Output the (X, Y) coordinate of the center of the cell containing the given text.  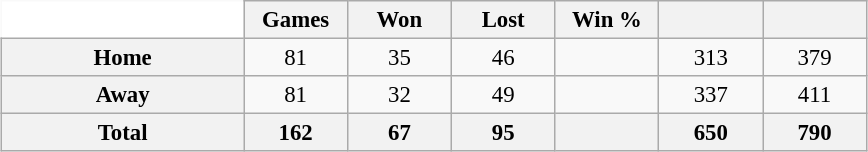
Win % (607, 20)
790 (815, 133)
Lost (503, 20)
379 (815, 57)
337 (711, 95)
67 (399, 133)
Home (123, 57)
650 (711, 133)
46 (503, 57)
49 (503, 95)
Away (123, 95)
32 (399, 95)
Games (296, 20)
35 (399, 57)
Won (399, 20)
95 (503, 133)
162 (296, 133)
411 (815, 95)
Total (123, 133)
313 (711, 57)
